Provide the (x, y) coordinate of the cell's center where the given text is located.  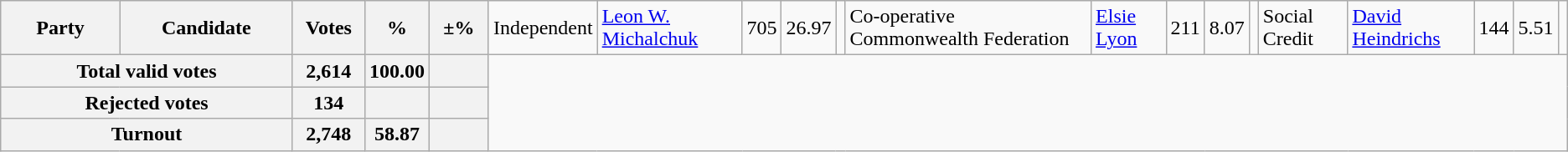
100.00 (397, 71)
±% (459, 28)
Leon W. Michalchuk (670, 28)
% (397, 28)
Social Credit (1303, 28)
Co-operative Commonwealth Federation (968, 28)
211 (1185, 28)
Total valid votes (147, 71)
144 (1494, 28)
2,748 (328, 134)
5.51 (1536, 28)
2,614 (328, 71)
Turnout (147, 134)
26.97 (809, 28)
705 (762, 28)
58.87 (397, 134)
134 (328, 103)
Votes (328, 28)
8.07 (1226, 28)
David Heindrichs (1411, 28)
Elsie Lyon (1129, 28)
Rejected votes (147, 103)
Candidate (206, 28)
Independent (543, 28)
Party (60, 28)
